Find where the given text appears and provide that cell's center as [x, y] coordinate. 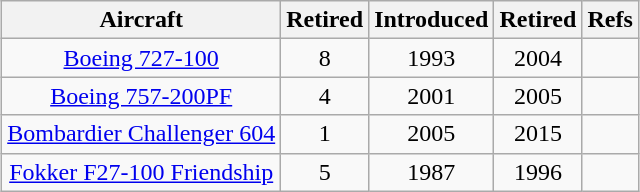
Fokker F27-100 Friendship [142, 172]
2001 [432, 96]
5 [325, 172]
Aircraft [142, 20]
2015 [538, 134]
8 [325, 58]
Boeing 757-200PF [142, 96]
Boeing 727-100 [142, 58]
1993 [432, 58]
Refs [610, 20]
1987 [432, 172]
4 [325, 96]
Introduced [432, 20]
2004 [538, 58]
Bombardier Challenger 604 [142, 134]
1996 [538, 172]
1 [325, 134]
